Provide the (x, y) coordinate of the cell's center where the given text is located.  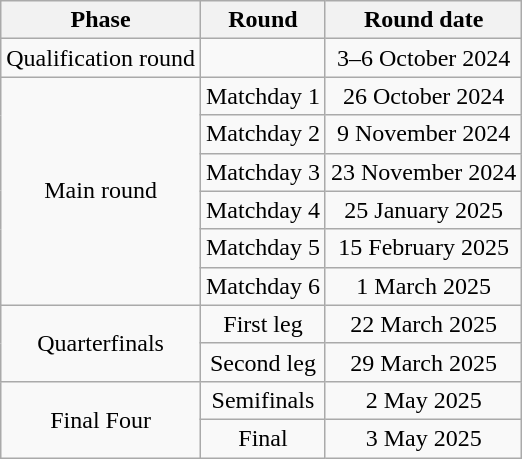
9 November 2024 (423, 134)
Qualification round (101, 58)
Matchday 5 (262, 248)
Matchday 2 (262, 134)
15 February 2025 (423, 248)
26 October 2024 (423, 96)
22 March 2025 (423, 324)
Final (262, 438)
Second leg (262, 362)
Matchday 6 (262, 286)
3 May 2025 (423, 438)
29 March 2025 (423, 362)
Matchday 1 (262, 96)
Main round (101, 191)
Final Four (101, 419)
Semifinals (262, 400)
Matchday 4 (262, 210)
Round (262, 20)
3–6 October 2024 (423, 58)
25 January 2025 (423, 210)
1 March 2025 (423, 286)
23 November 2024 (423, 172)
Phase (101, 20)
Quarterfinals (101, 343)
2 May 2025 (423, 400)
Matchday 3 (262, 172)
First leg (262, 324)
Round date (423, 20)
